Provide the [x, y] coordinate of the cell's center where the given text is located.  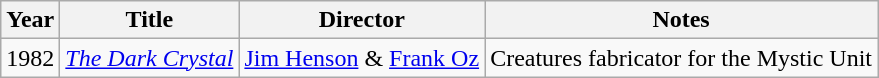
Year [30, 20]
The Dark Crystal [150, 58]
Creatures fabricator for the Mystic Unit [682, 58]
Title [150, 20]
Notes [682, 20]
1982 [30, 58]
Director [362, 20]
Jim Henson & Frank Oz [362, 58]
